Pinpoint the cell where the given text exists, returning its (x, y) midpoint coordinate. 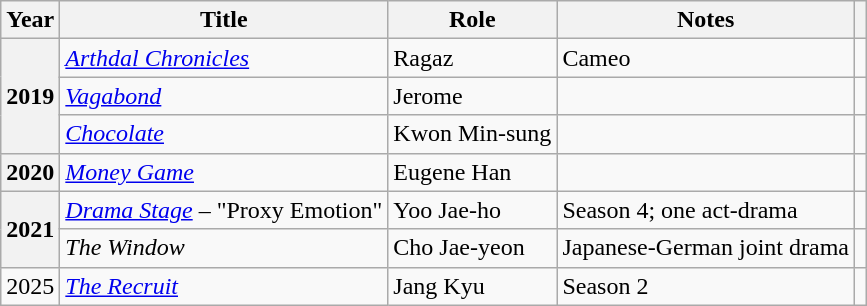
2025 (30, 286)
Title (224, 20)
Kwon Min-sung (472, 134)
2019 (30, 96)
Chocolate (224, 134)
The Recruit (224, 286)
2021 (30, 229)
Yoo Jae-ho (472, 210)
Jerome (472, 96)
Role (472, 20)
Season 2 (706, 286)
Cameo (706, 58)
Jang Kyu (472, 286)
Drama Stage – "Proxy Emotion" (224, 210)
Japanese-German joint drama (706, 248)
The Window (224, 248)
Ragaz (472, 58)
Vagabond (224, 96)
Year (30, 20)
Eugene Han (472, 172)
Arthdal Chronicles (224, 58)
2020 (30, 172)
Season 4; one act-drama (706, 210)
Cho Jae-yeon (472, 248)
Notes (706, 20)
Money Game (224, 172)
